Detect which cell encompasses the target text, then output its [X, Y] center coordinate. 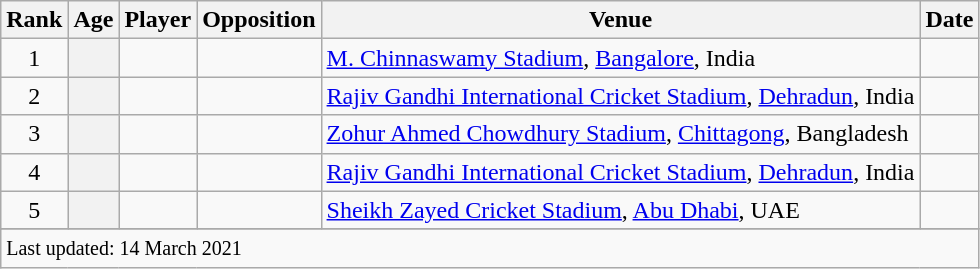
5 [34, 210]
Zohur Ahmed Chowdhury Stadium, Chittagong, Bangladesh [620, 134]
4 [34, 172]
Date [950, 20]
M. Chinnaswamy Stadium, Bangalore, India [620, 58]
3 [34, 134]
Rank [34, 20]
Sheikh Zayed Cricket Stadium, Abu Dhabi, UAE [620, 210]
Venue [620, 20]
Last updated: 14 March 2021 [490, 248]
Age [94, 20]
1 [34, 58]
2 [34, 96]
Opposition [259, 20]
Player [158, 20]
